Find where the given text appears and provide that cell's center as (x, y) coordinate. 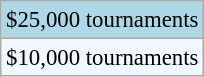
$10,000 tournaments (102, 58)
$25,000 tournaments (102, 20)
